For the text-containing cell, return its midpoint in (X, Y) coordinate format. 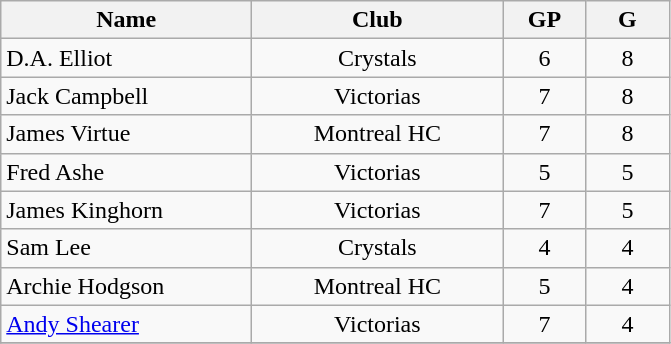
Fred Ashe (126, 172)
Sam Lee (126, 248)
Name (126, 20)
G (628, 20)
James Virtue (126, 134)
6 (544, 58)
D.A. Elliot (126, 58)
James Kinghorn (126, 210)
Archie Hodgson (126, 286)
GP (544, 20)
Jack Campbell (126, 96)
Andy Shearer (126, 324)
Club (378, 20)
